From the cell containing the given text, extract its center point as [x, y] coordinate. 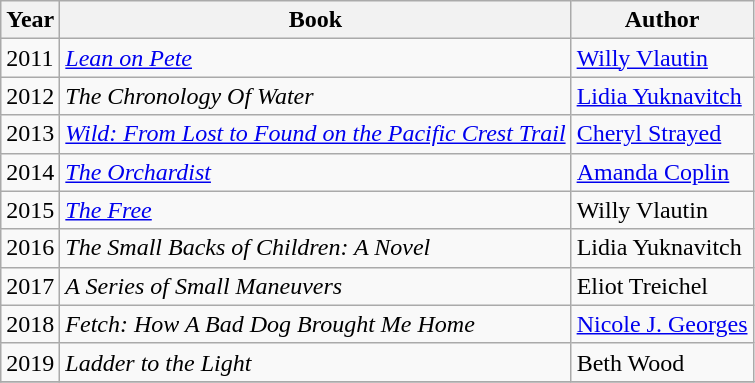
Ladder to the Light [316, 362]
The Free [316, 210]
The Small Backs of Children: A Novel [316, 248]
The Orchardist [316, 172]
2017 [30, 286]
Fetch: How A Bad Dog Brought Me Home [316, 324]
2014 [30, 172]
Book [316, 20]
Lean on Pete [316, 58]
2011 [30, 58]
2019 [30, 362]
Amanda Coplin [662, 172]
Eliot Treichel [662, 286]
The Chronology Of Water [316, 96]
2015 [30, 210]
2012 [30, 96]
2016 [30, 248]
A Series of Small Maneuvers [316, 286]
Beth Wood [662, 362]
Year [30, 20]
2018 [30, 324]
Nicole J. Georges [662, 324]
Wild: From Lost to Found on the Pacific Crest Trail [316, 134]
Cheryl Strayed [662, 134]
2013 [30, 134]
Author [662, 20]
